Output the [x, y] coordinate of the center of the cell containing the given text.  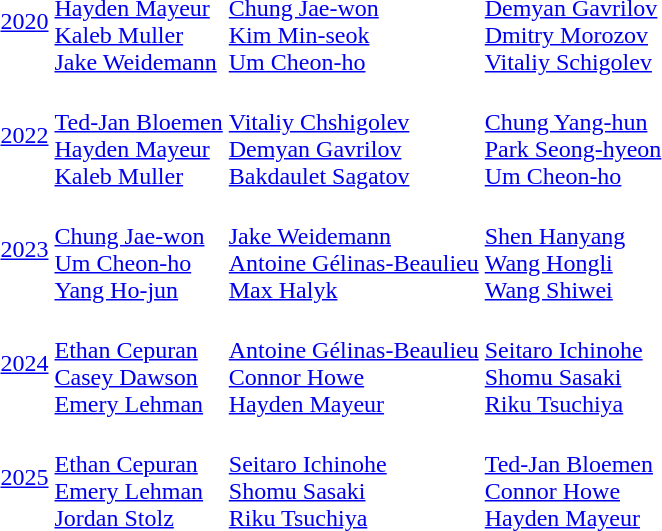
Chung Jae-wonUm Cheon-hoYang Ho-jun [138, 250]
Vitaliy ChshigolevDemyan GavrilovBakdaulet Sagatov [354, 136]
Ted-Jan BloemenHayden MayeurKaleb Muller [138, 136]
Jake WeidemannAntoine Gélinas-BeaulieuMax Halyk [354, 250]
Antoine Gélinas-BeaulieuConnor HoweHayden Mayeur [354, 364]
Ethan CepuranCasey DawsonEmery Lehman [138, 364]
